Determine the [x, y] coordinate at the center of the cell enclosing the given text.  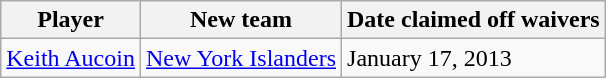
New York Islanders [240, 58]
New team [240, 20]
January 17, 2013 [474, 58]
Keith Aucoin [71, 58]
Player [71, 20]
Date claimed off waivers [474, 20]
